Identify which cell holds the provided text, then report its (x, y) central coordinate. 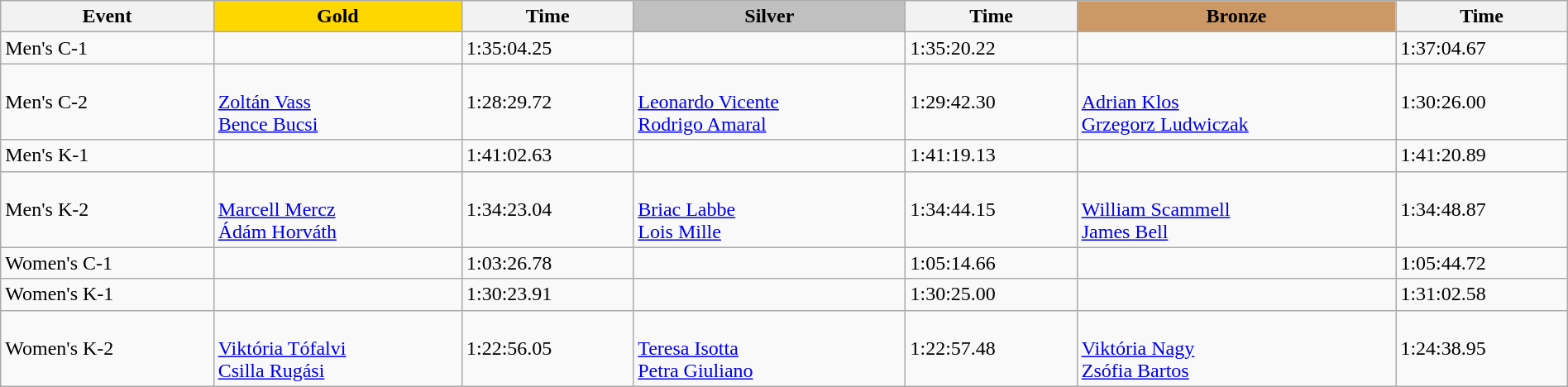
Briac LabbeLois Mille (769, 209)
1:35:20.22 (991, 48)
1:37:04.67 (1482, 48)
1:30:25.00 (991, 294)
Zoltán VassBence Bucsi (337, 102)
Event (108, 17)
Women's K-1 (108, 294)
1:05:44.72 (1482, 263)
Silver (769, 17)
1:41:19.13 (991, 155)
1:03:26.78 (547, 263)
Men's K-1 (108, 155)
Leonardo VicenteRodrigo Amaral (769, 102)
1:41:02.63 (547, 155)
Bronze (1236, 17)
1:05:14.66 (991, 263)
1:24:38.95 (1482, 348)
1:30:26.00 (1482, 102)
1:41:20.89 (1482, 155)
Adrian KlosGrzegorz Ludwiczak (1236, 102)
Women's C-1 (108, 263)
Men's C-2 (108, 102)
Women's K-2 (108, 348)
William ScammellJames Bell (1236, 209)
Viktória NagyZsófia Bartos (1236, 348)
1:31:02.58 (1482, 294)
1:22:56.05 (547, 348)
Men's C-1 (108, 48)
1:22:57.48 (991, 348)
1:35:04.25 (547, 48)
1:28:29.72 (547, 102)
Men's K-2 (108, 209)
Teresa IsottaPetra Giuliano (769, 348)
1:29:42.30 (991, 102)
Marcell MerczÁdám Horváth (337, 209)
1:34:44.15 (991, 209)
1:34:48.87 (1482, 209)
Viktória TófalviCsilla Rugási (337, 348)
1:34:23.04 (547, 209)
1:30:23.91 (547, 294)
Gold (337, 17)
